Return (X, Y) of the center of cell containing provided text 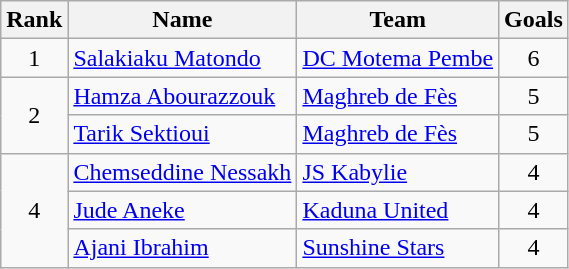
Sunshine Stars (398, 248)
Team (398, 20)
Name (182, 20)
6 (534, 58)
DC Motema Pembe (398, 58)
1 (34, 58)
Rank (34, 20)
Goals (534, 20)
2 (34, 115)
Salakiaku Matondo (182, 58)
Chemseddine Nessakh (182, 172)
Hamza Abourazzouk (182, 96)
Ajani Ibrahim (182, 248)
Tarik Sektioui (182, 134)
Jude Aneke (182, 210)
Kaduna United (398, 210)
JS Kabylie (398, 172)
